Identify which cell holds the provided text, then report its (x, y) central coordinate. 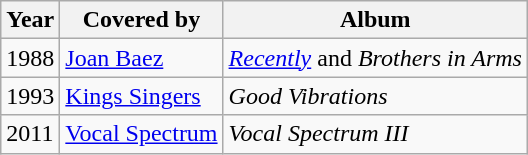
1988 (30, 58)
Joan Baez (142, 58)
Vocal Spectrum (142, 134)
Vocal Spectrum III (375, 134)
1993 (30, 96)
Kings Singers (142, 96)
Year (30, 20)
Covered by (142, 20)
Recently and Brothers in Arms (375, 58)
2011 (30, 134)
Good Vibrations (375, 96)
Album (375, 20)
